Locate the cell with the specified text and output its (x, y) center coordinate. 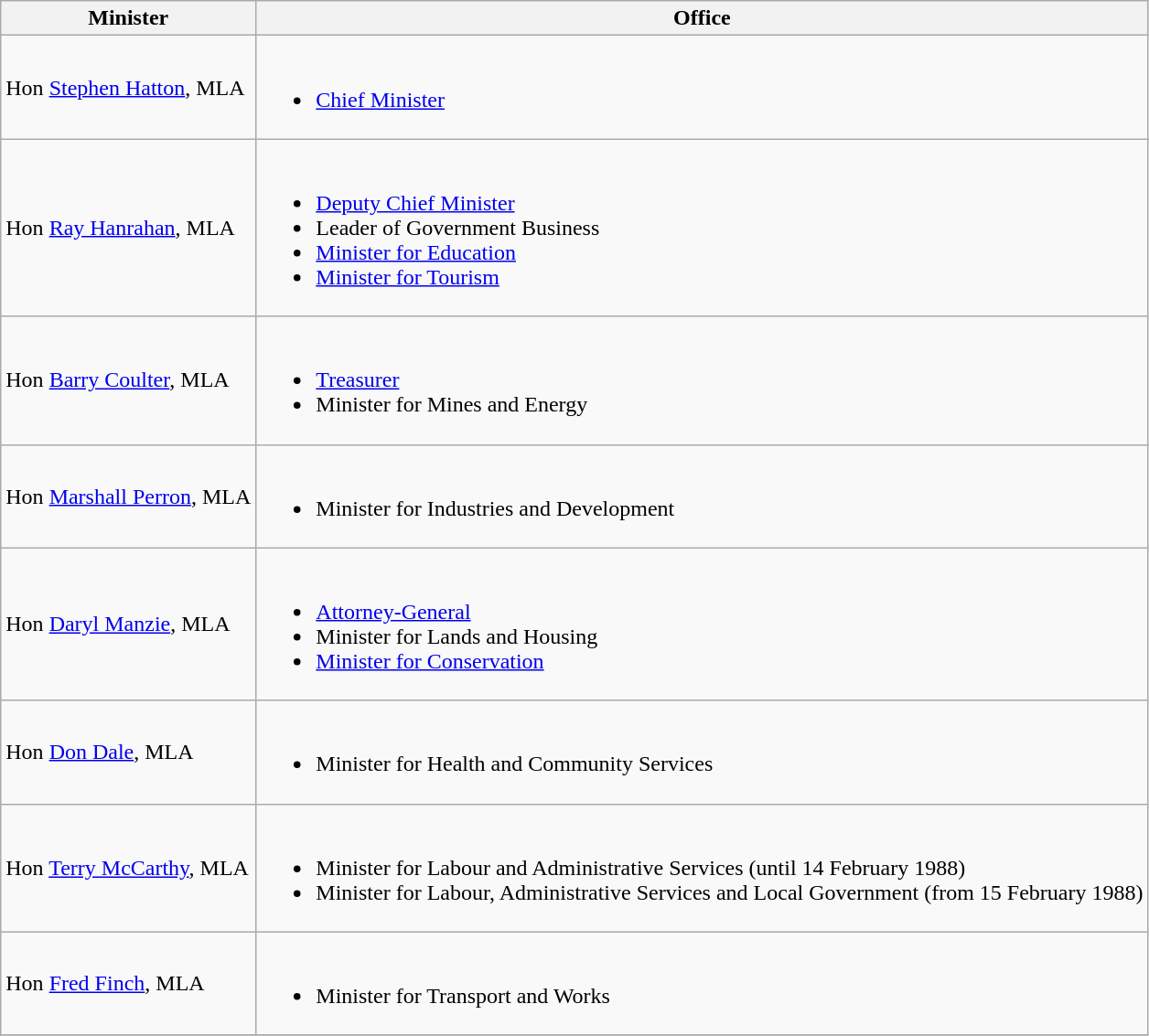
Hon Ray Hanrahan, MLA (128, 228)
TreasurerMinister for Mines and Energy (703, 380)
Minister for Transport and Works (703, 984)
Hon Barry Coulter, MLA (128, 380)
Hon Stephen Hatton, MLA (128, 88)
Minister for Health and Community Services (703, 752)
Minister (128, 18)
Hon Fred Finch, MLA (128, 984)
Hon Terry McCarthy, MLA (128, 868)
Minister for Industries and Development (703, 496)
Hon Daryl Manzie, MLA (128, 624)
Hon Marshall Perron, MLA (128, 496)
Office (703, 18)
Deputy Chief MinisterLeader of Government BusinessMinister for EducationMinister for Tourism (703, 228)
Chief Minister (703, 88)
Hon Don Dale, MLA (128, 752)
Attorney-GeneralMinister for Lands and HousingMinister for Conservation (703, 624)
